From the cell containing the given text, extract its center point as (x, y) coordinate. 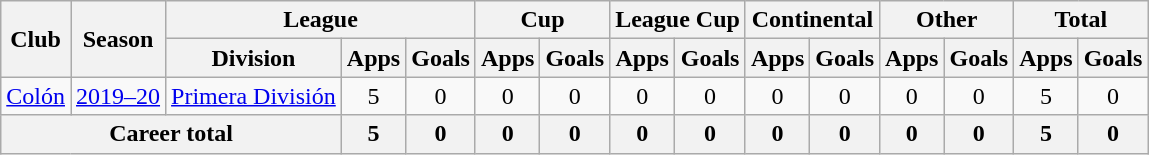
Club (36, 39)
Season (118, 39)
Continental (812, 20)
Division (254, 58)
Colón (36, 96)
Total (1081, 20)
2019–20 (118, 96)
Other (947, 20)
Career total (172, 134)
Primera División (254, 96)
League Cup (678, 20)
League (321, 20)
Cup (542, 20)
